Scan for the cell matching the given text and deliver its [x, y] coordinate at center. 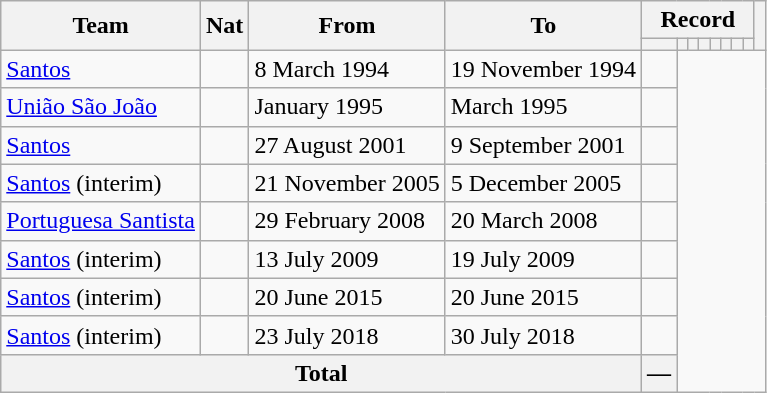
Total [322, 373]
March 1995 [543, 107]
Nat [224, 26]
9 September 2001 [543, 145]
20 March 2008 [543, 221]
19 July 2009 [543, 259]
27 August 2001 [347, 145]
January 1995 [347, 107]
Record [698, 20]
From [347, 26]
30 July 2018 [543, 335]
21 November 2005 [347, 183]
União São João [101, 107]
Portuguesa Santista [101, 221]
29 February 2008 [347, 221]
To [543, 26]
— [660, 373]
5 December 2005 [543, 183]
8 March 1994 [347, 69]
23 July 2018 [347, 335]
13 July 2009 [347, 259]
Team [101, 26]
19 November 1994 [543, 69]
